Return [X, Y] of the center of cell containing provided text 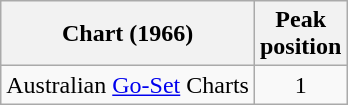
1 [300, 85]
Peakposition [300, 34]
Australian Go-Set Charts [128, 85]
Chart (1966) [128, 34]
